Return [x, y] of the center of cell containing provided text 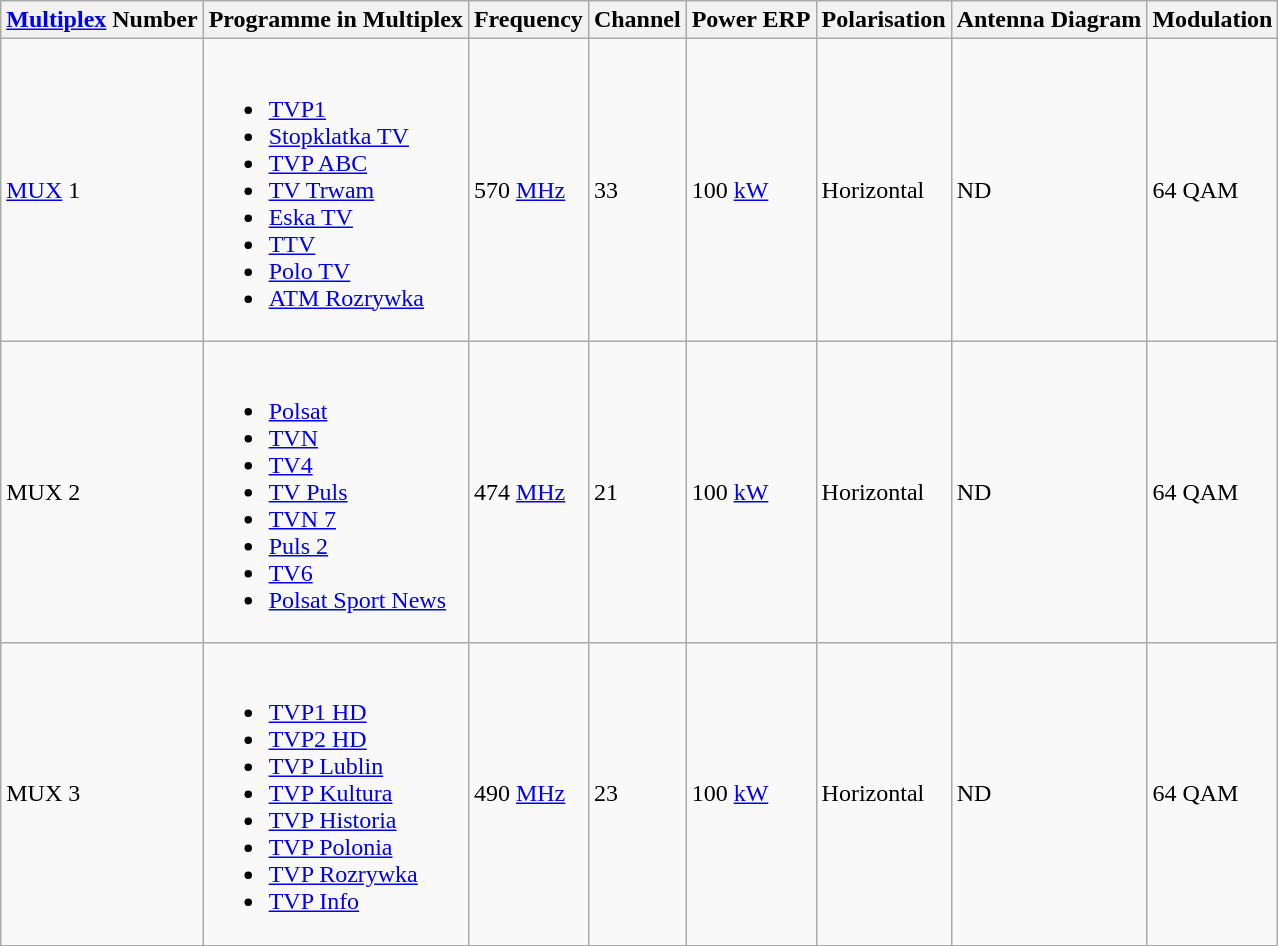
Channel [637, 20]
MUX 2 [102, 492]
TVP1 HDTVP2 HDTVP LublinTVP KulturaTVP HistoriaTVP PoloniaTVP RozrywkaTVP Info [336, 794]
PolsatTVNTV4TV PulsTVN 7Puls 2TV6Polsat Sport News [336, 492]
Multiplex Number [102, 20]
Power ERP [751, 20]
Programme in Multiplex [336, 20]
Antenna Diagram [1049, 20]
Modulation [1212, 20]
474 MHz [528, 492]
490 MHz [528, 794]
TVP1Stopklatka TVTVP ABCTV TrwamEska TVTTVPolo TVATM Rozrywka [336, 190]
21 [637, 492]
570 MHz [528, 190]
MUX 3 [102, 794]
33 [637, 190]
Frequency [528, 20]
Polarisation [884, 20]
MUX 1 [102, 190]
23 [637, 794]
